Identify which cell holds the provided text, then report its [X, Y] central coordinate. 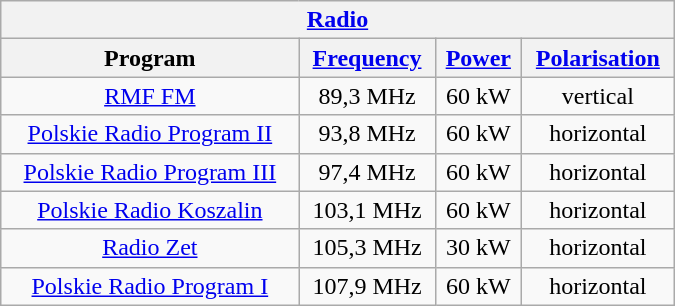
vertical [598, 96]
Polskie Radio Program I [150, 286]
93,8 MHz [367, 134]
30 kW [478, 248]
Frequency [367, 58]
107,9 MHz [367, 286]
Power [478, 58]
Radio [338, 20]
97,4 MHz [367, 172]
103,1 MHz [367, 210]
Polskie Radio Koszalin [150, 210]
105,3 MHz [367, 248]
Program [150, 58]
89,3 MHz [367, 96]
Polskie Radio Program III [150, 172]
Polarisation [598, 58]
Polskie Radio Program II [150, 134]
Radio Zet [150, 248]
RMF FM [150, 96]
